Pinpoint the cell where the given text exists, returning its (X, Y) midpoint coordinate. 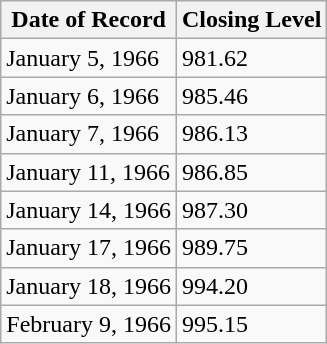
January 17, 1966 (89, 248)
Closing Level (251, 20)
February 9, 1966 (89, 324)
985.46 (251, 96)
994.20 (251, 286)
986.13 (251, 134)
Date of Record (89, 20)
981.62 (251, 58)
989.75 (251, 248)
January 11, 1966 (89, 172)
January 18, 1966 (89, 286)
January 6, 1966 (89, 96)
986.85 (251, 172)
987.30 (251, 210)
January 7, 1966 (89, 134)
January 5, 1966 (89, 58)
995.15 (251, 324)
January 14, 1966 (89, 210)
